Locate the cell with the specified text and output its [x, y] center coordinate. 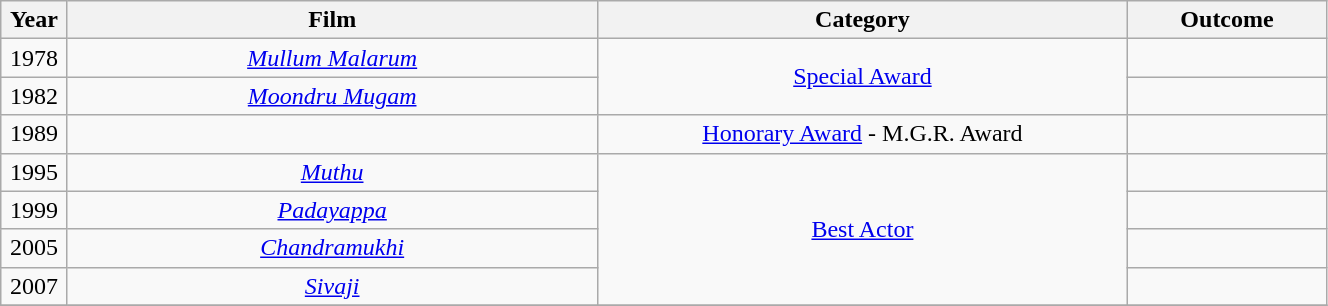
Special Award [862, 77]
Year [34, 20]
Chandramukhi [332, 248]
1978 [34, 58]
1982 [34, 96]
2005 [34, 248]
Best Actor [862, 229]
1989 [34, 134]
Padayappa [332, 210]
Honorary Award - M.G.R. Award [862, 134]
Muthu [332, 172]
Category [862, 20]
Sivaji [332, 286]
Film [332, 20]
1999 [34, 210]
Outcome [1228, 20]
2007 [34, 286]
Mullum Malarum [332, 58]
Moondru Mugam [332, 96]
1995 [34, 172]
